From the cell containing the given text, extract its center point as (X, Y) coordinate. 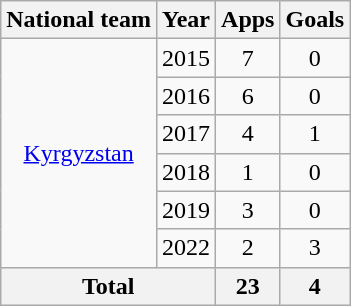
Goals (315, 20)
23 (248, 286)
2017 (186, 134)
Kyrgyzstan (79, 153)
2018 (186, 172)
2016 (186, 96)
7 (248, 58)
2 (248, 248)
Apps (248, 20)
2022 (186, 248)
6 (248, 96)
2019 (186, 210)
Total (108, 286)
Year (186, 20)
2015 (186, 58)
National team (79, 20)
